Return the [X, Y] coordinate for the center point of the cell that contains the specified text.  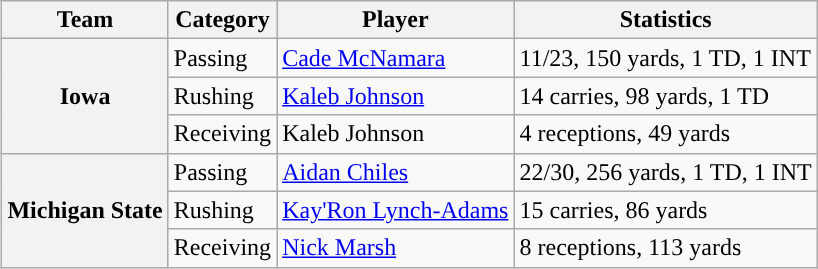
Category [222, 20]
Aidan Chiles [396, 172]
Nick Marsh [396, 248]
Statistics [666, 20]
Kay'Ron Lynch-Adams [396, 210]
4 receptions, 49 yards [666, 134]
8 receptions, 113 yards [666, 248]
Michigan State [85, 210]
Player [396, 20]
22/30, 256 yards, 1 TD, 1 INT [666, 172]
Cade McNamara [396, 58]
15 carries, 86 yards [666, 210]
14 carries, 98 yards, 1 TD [666, 96]
11/23, 150 yards, 1 TD, 1 INT [666, 58]
Iowa [85, 96]
Team [85, 20]
